Search for the cell housing the specified text and yield its (X, Y) center coordinate. 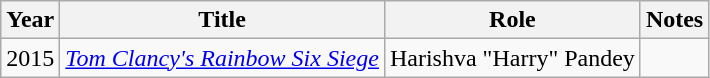
Tom Clancy's Rainbow Six Siege (222, 58)
Year (30, 20)
Notes (674, 20)
Role (512, 20)
2015 (30, 58)
Harishva "Harry" Pandey (512, 58)
Title (222, 20)
